Scan for the cell matching the given text and deliver its (X, Y) coordinate at center. 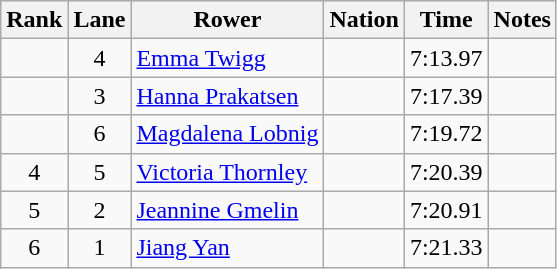
7:21.33 (446, 248)
Nation (364, 20)
7:17.39 (446, 96)
Rower (228, 20)
Time (446, 20)
7:20.39 (446, 172)
Hanna Prakatsen (228, 96)
Magdalena Lobnig (228, 134)
Lane (100, 20)
7:20.91 (446, 210)
Rank (34, 20)
Notes (522, 20)
Jiang Yan (228, 248)
Jeannine Gmelin (228, 210)
7:13.97 (446, 58)
Emma Twigg (228, 58)
3 (100, 96)
7:19.72 (446, 134)
Victoria Thornley (228, 172)
2 (100, 210)
1 (100, 248)
